Detect which cell encompasses the target text, then output its (X, Y) center coordinate. 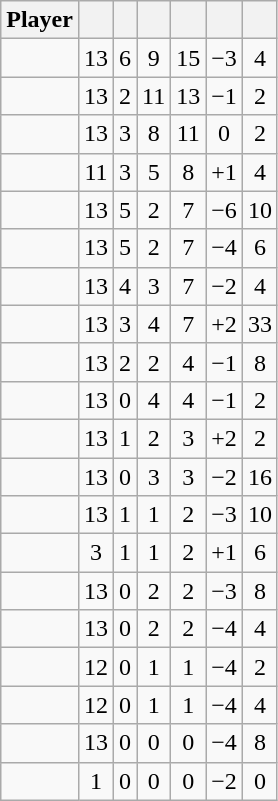
16 (260, 477)
9 (154, 58)
33 (260, 324)
Player (40, 20)
−6 (224, 210)
15 (188, 58)
